Determine the (x, y) coordinate at the center of the cell enclosing the given text.  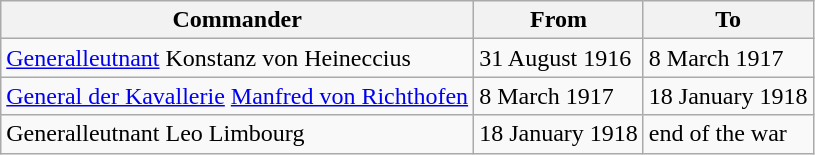
Commander (238, 20)
From (559, 20)
end of the war (728, 134)
31 August 1916 (559, 58)
Generalleutnant Konstanz von Heineccius (238, 58)
Generalleutnant Leo Limbourg (238, 134)
General der Kavallerie Manfred von Richthofen (238, 96)
To (728, 20)
